Pinpoint the cell where the given text exists, returning its (x, y) midpoint coordinate. 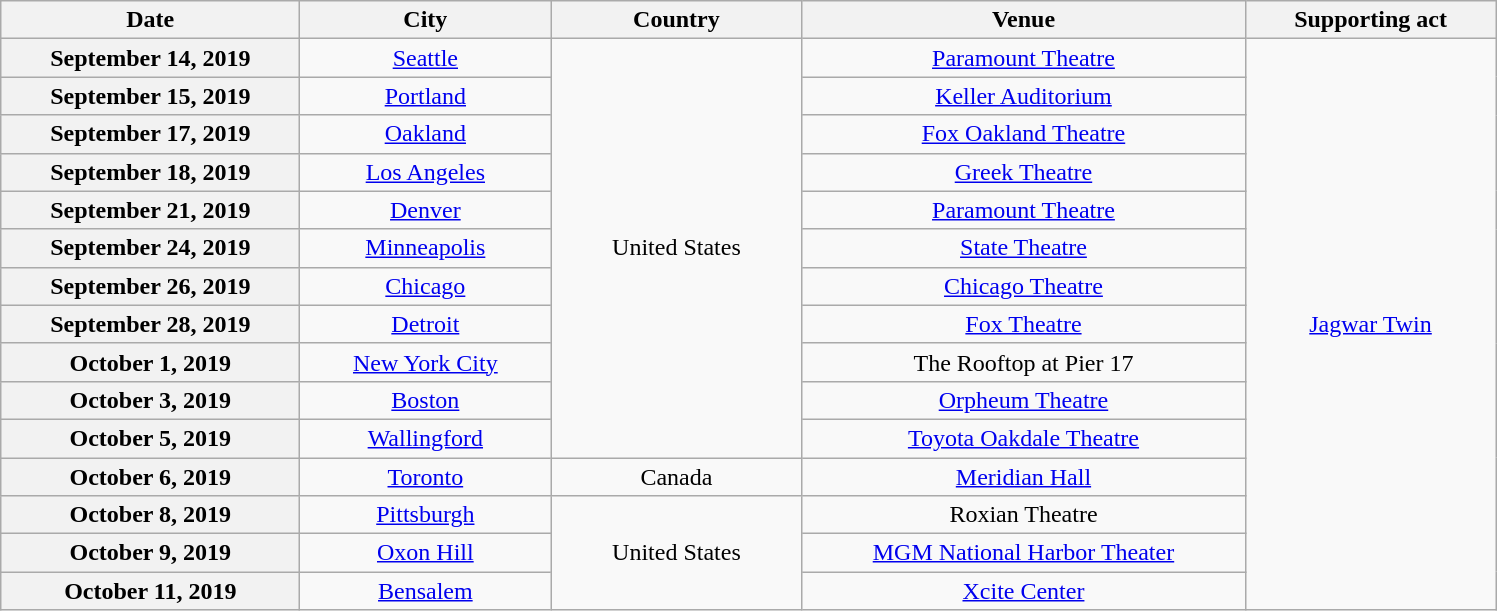
October 3, 2019 (150, 400)
Meridian Hall (1024, 477)
Chicago Theatre (1024, 286)
Detroit (426, 324)
Wallingford (426, 438)
Toronto (426, 477)
Xcite Center (1024, 591)
Chicago (426, 286)
Pittsburgh (426, 515)
October 8, 2019 (150, 515)
Country (676, 20)
Greek Theatre (1024, 172)
September 26, 2019 (150, 286)
Canada (676, 477)
Oakland (426, 134)
Minneapolis (426, 248)
September 15, 2019 (150, 96)
October 6, 2019 (150, 477)
MGM National Harbor Theater (1024, 553)
Denver (426, 210)
September 17, 2019 (150, 134)
Fox Oakland Theatre (1024, 134)
Bensalem (426, 591)
October 11, 2019 (150, 591)
Los Angeles (426, 172)
September 14, 2019 (150, 58)
Portland (426, 96)
October 9, 2019 (150, 553)
Date (150, 20)
Roxian Theatre (1024, 515)
Keller Auditorium (1024, 96)
Jagwar Twin (1370, 324)
Oxon Hill (426, 553)
Toyota Oakdale Theatre (1024, 438)
Boston (426, 400)
October 1, 2019 (150, 362)
Orpheum Theatre (1024, 400)
September 18, 2019 (150, 172)
Fox Theatre (1024, 324)
Seattle (426, 58)
New York City (426, 362)
City (426, 20)
State Theatre (1024, 248)
Supporting act (1370, 20)
The Rooftop at Pier 17 (1024, 362)
September 24, 2019 (150, 248)
September 28, 2019 (150, 324)
September 21, 2019 (150, 210)
Venue (1024, 20)
October 5, 2019 (150, 438)
